Search for the cell housing the specified text and yield its [x, y] center coordinate. 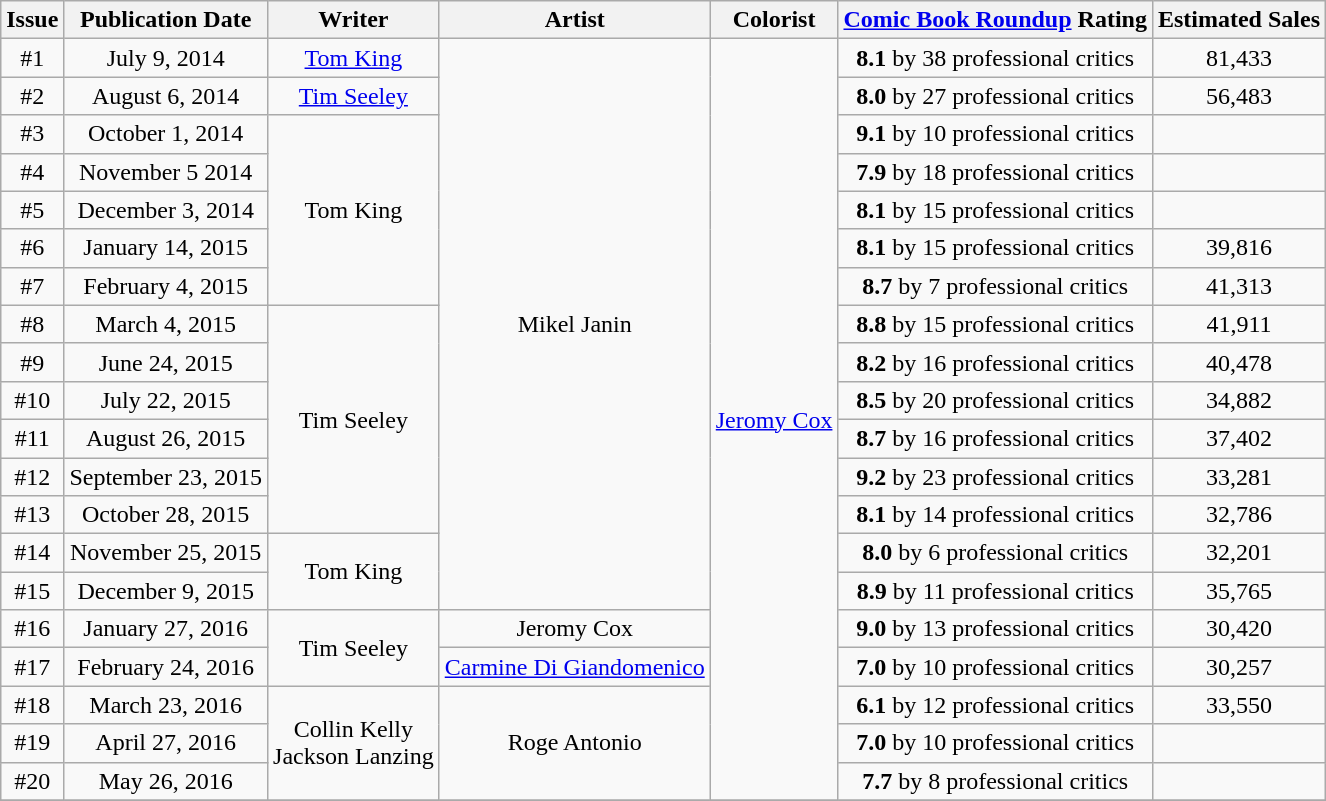
March 23, 2016 [166, 705]
8.0 by 27 professional critics [995, 96]
#20 [32, 781]
December 9, 2015 [166, 591]
40,478 [1238, 362]
#8 [32, 324]
#12 [32, 477]
June 24, 2015 [166, 362]
33,281 [1238, 477]
6.1 by 12 professional critics [995, 705]
April 27, 2016 [166, 743]
56,483 [1238, 96]
Colorist [774, 20]
33,550 [1238, 705]
#1 [32, 58]
8.1 by 14 professional critics [995, 515]
September 23, 2015 [166, 477]
Carmine Di Giandomenico [574, 667]
7.7 by 8 professional critics [995, 781]
81,433 [1238, 58]
August 6, 2014 [166, 96]
34,882 [1238, 400]
March 4, 2015 [166, 324]
7.9 by 18 professional critics [995, 172]
8.2 by 16 professional critics [995, 362]
#2 [32, 96]
November 25, 2015 [166, 553]
Writer [354, 20]
#3 [32, 134]
35,765 [1238, 591]
Mikel Janin [574, 324]
January 27, 2016 [166, 629]
Issue [32, 20]
February 24, 2016 [166, 667]
October 28, 2015 [166, 515]
#5 [32, 210]
#10 [32, 400]
November 5 2014 [166, 172]
May 26, 2016 [166, 781]
Collin Kelly Jackson Lanzing [354, 743]
9.1 by 10 professional critics [995, 134]
#19 [32, 743]
October 1, 2014 [166, 134]
8.1 by 38 professional critics [995, 58]
8.5 by 20 professional critics [995, 400]
#18 [32, 705]
#7 [32, 286]
8.9 by 11 professional critics [995, 591]
37,402 [1238, 438]
Estimated Sales [1238, 20]
9.0 by 13 professional critics [995, 629]
8.7 by 16 professional critics [995, 438]
39,816 [1238, 248]
#15 [32, 591]
#14 [32, 553]
8.7 by 7 professional critics [995, 286]
August 26, 2015 [166, 438]
February 4, 2015 [166, 286]
Comic Book Roundup Rating [995, 20]
#16 [32, 629]
January 14, 2015 [166, 248]
#6 [32, 248]
Publication Date [166, 20]
#17 [32, 667]
8.8 by 15 professional critics [995, 324]
#13 [32, 515]
December 3, 2014 [166, 210]
#9 [32, 362]
8.0 by 6 professional critics [995, 553]
Artist [574, 20]
41,911 [1238, 324]
30,420 [1238, 629]
30,257 [1238, 667]
July 9, 2014 [166, 58]
#11 [32, 438]
9.2 by 23 professional critics [995, 477]
41,313 [1238, 286]
32,201 [1238, 553]
#4 [32, 172]
32,786 [1238, 515]
July 22, 2015 [166, 400]
Roge Antonio [574, 743]
